For the text-containing cell, return its midpoint in (X, Y) coordinate format. 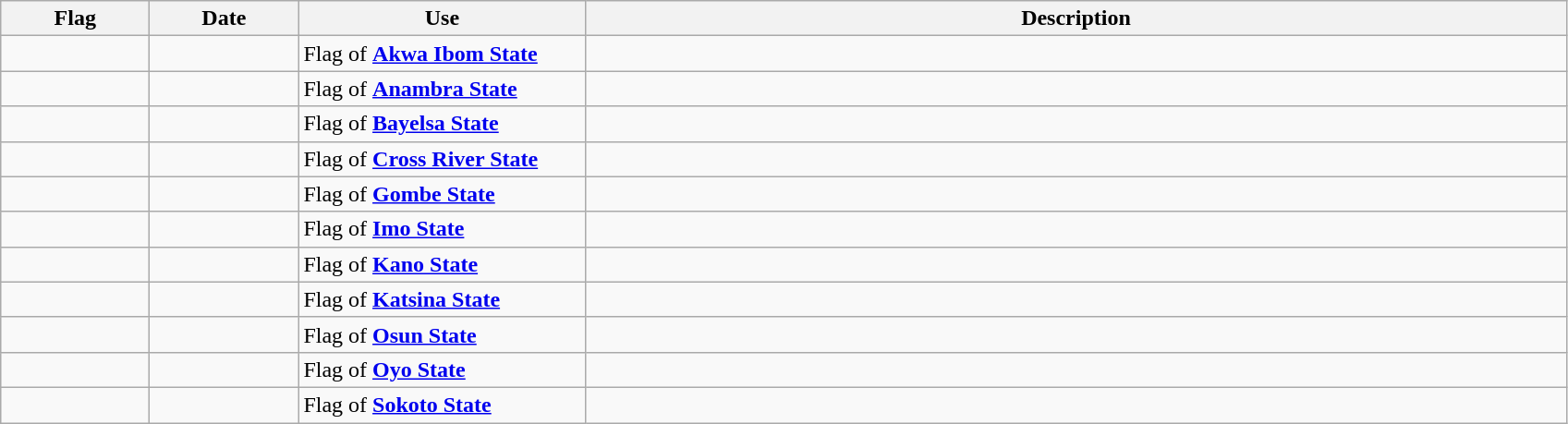
Flag of Akwa Ibom State (442, 54)
Flag of Gombe State (442, 194)
Flag of Katsina State (442, 299)
Flag of Oyo State (442, 369)
Flag of Anambra State (442, 89)
Description (1076, 18)
Use (442, 18)
Flag of Sokoto State (442, 405)
Flag of Bayelsa State (442, 124)
Flag of Cross River State (442, 159)
Flag of Osun State (442, 334)
Flag of Kano State (442, 264)
Flag (76, 18)
Flag of Imo State (442, 229)
Date (224, 18)
